Return (X, Y) of the center of cell containing provided text 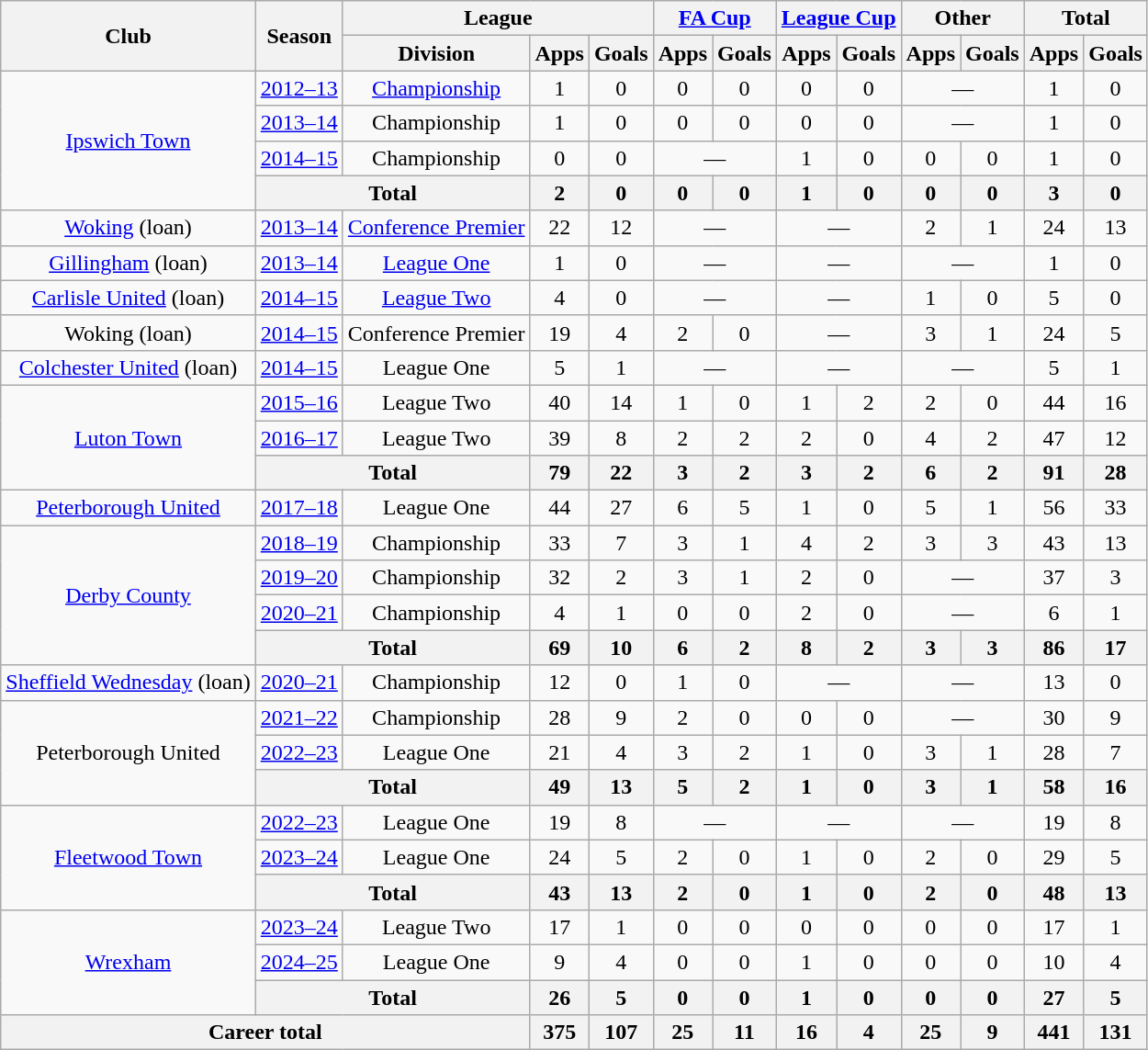
Gillingham (loan) (129, 263)
Season (299, 36)
League (498, 18)
58 (1053, 787)
11 (745, 1033)
48 (1053, 892)
2015–16 (299, 402)
131 (1116, 1033)
39 (559, 438)
26 (559, 997)
2017–18 (299, 508)
49 (559, 787)
29 (1053, 857)
69 (559, 648)
2024–25 (299, 962)
40 (559, 402)
League Cup (838, 18)
47 (1053, 438)
30 (1053, 717)
441 (1053, 1033)
Career total (265, 1033)
2012–13 (299, 88)
Club (129, 36)
Wrexham (129, 962)
79 (559, 473)
14 (621, 402)
Ipswich Town (129, 141)
Sheffield Wednesday (loan) (129, 683)
37 (1053, 578)
2021–22 (299, 717)
91 (1053, 473)
Fleetwood Town (129, 857)
Derby County (129, 595)
Other (962, 18)
Luton Town (129, 437)
21 (559, 752)
2019–20 (299, 578)
32 (559, 578)
56 (1053, 508)
Colchester United (loan) (129, 367)
2018–19 (299, 543)
Division (436, 53)
2016–17 (299, 438)
Carlisle United (loan) (129, 298)
86 (1053, 648)
375 (559, 1033)
FA Cup (715, 18)
107 (621, 1033)
